Locate the cell with the specified text and output its (x, y) center coordinate. 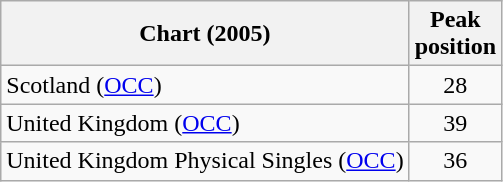
Chart (2005) (205, 34)
39 (455, 123)
United Kingdom (OCC) (205, 123)
28 (455, 85)
36 (455, 161)
Peakposition (455, 34)
Scotland (OCC) (205, 85)
United Kingdom Physical Singles (OCC) (205, 161)
